Return the (x, y) coordinate for the center point of the cell that contains the specified text.  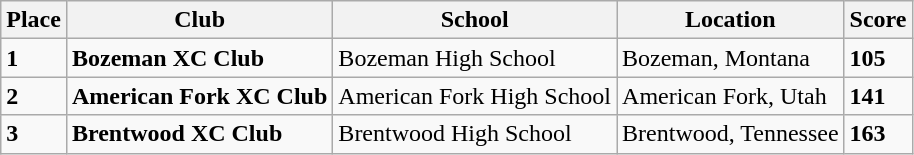
American Fork High School (475, 96)
163 (878, 134)
2 (34, 96)
American Fork XC Club (199, 96)
141 (878, 96)
3 (34, 134)
Bozeman XC Club (199, 58)
Brentwood XC Club (199, 134)
Brentwood High School (475, 134)
Place (34, 20)
American Fork, Utah (731, 96)
105 (878, 58)
Bozeman High School (475, 58)
School (475, 20)
1 (34, 58)
Score (878, 20)
Brentwood, Tennessee (731, 134)
Location (731, 20)
Bozeman, Montana (731, 58)
Club (199, 20)
